Detect which cell encompasses the target text, then output its (x, y) center coordinate. 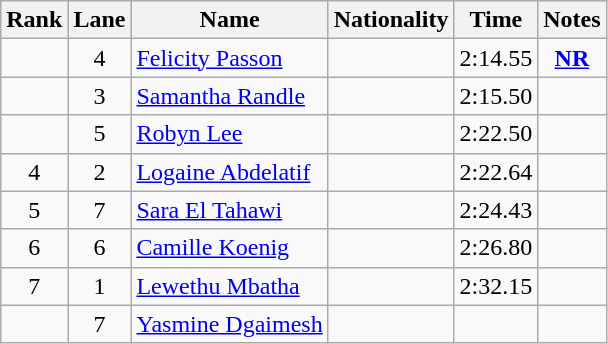
Time (496, 20)
1 (100, 286)
2:22.64 (496, 172)
2:24.43 (496, 210)
2 (100, 172)
Lane (100, 20)
Lewethu Mbatha (230, 286)
Yasmine Dgaimesh (230, 324)
Logaine Abdelatif (230, 172)
Camille Koenig (230, 248)
Notes (572, 20)
2:14.55 (496, 58)
NR (572, 58)
2:32.15 (496, 286)
Nationality (391, 20)
Rank (34, 20)
Name (230, 20)
Robyn Lee (230, 134)
2:15.50 (496, 96)
Sara El Tahawi (230, 210)
3 (100, 96)
2:26.80 (496, 248)
Felicity Passon (230, 58)
2:22.50 (496, 134)
Samantha Randle (230, 96)
